For the text-containing cell, return its midpoint in (x, y) coordinate format. 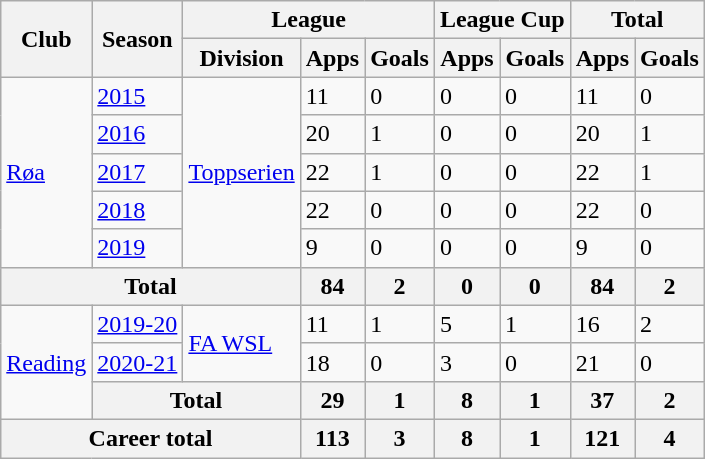
21 (602, 362)
2020-21 (138, 362)
Toppserien (242, 172)
5 (466, 324)
FA WSL (242, 343)
Division (242, 58)
Career total (150, 438)
Røa (46, 172)
2016 (138, 134)
2015 (138, 96)
League (309, 20)
2018 (138, 210)
4 (670, 438)
2019 (138, 248)
113 (332, 438)
18 (332, 362)
League Cup (502, 20)
2017 (138, 172)
Reading (46, 362)
29 (332, 400)
2019-20 (138, 324)
Club (46, 39)
121 (602, 438)
37 (602, 400)
Season (138, 39)
16 (602, 324)
